For the text-containing cell, return its midpoint in [x, y] coordinate format. 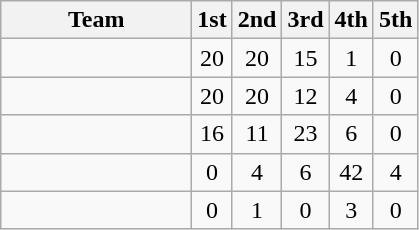
42 [351, 172]
Team [96, 20]
3rd [306, 20]
2nd [257, 20]
12 [306, 96]
4th [351, 20]
1st [212, 20]
23 [306, 134]
5th [395, 20]
15 [306, 58]
16 [212, 134]
11 [257, 134]
3 [351, 210]
